Detect which cell encompasses the target text, then output its [x, y] center coordinate. 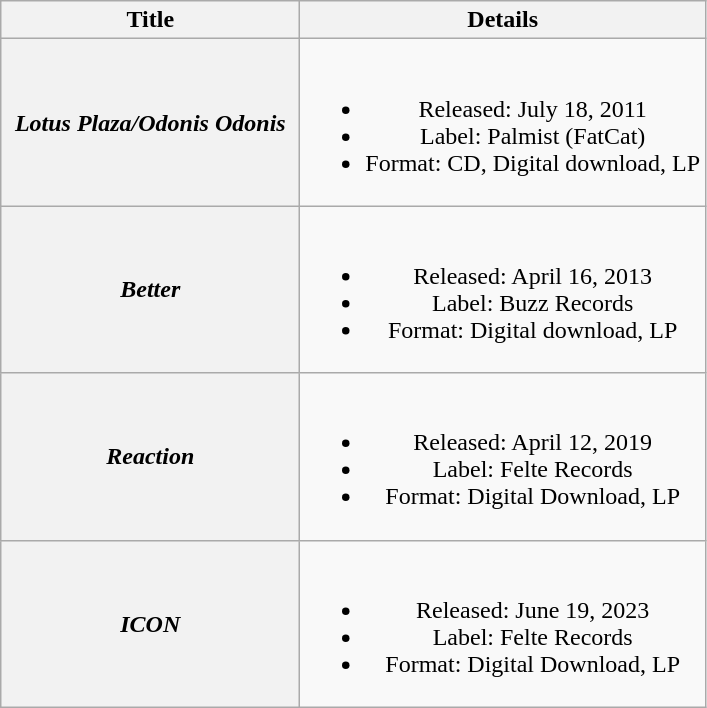
Reaction [150, 456]
Details [503, 20]
Lotus Plaza/Odonis Odonis [150, 122]
Released: April 12, 2019Label: Felte RecordsFormat: Digital Download, LP [503, 456]
Released: April 16, 2013Label: Buzz RecordsFormat: Digital download, LP [503, 290]
ICON [150, 624]
Released: June 19, 2023Label: Felte RecordsFormat: Digital Download, LP [503, 624]
Released: July 18, 2011Label: Palmist (FatCat)Format: CD, Digital download, LP [503, 122]
Title [150, 20]
Better [150, 290]
